Find where the given text appears and provide that cell's center as [x, y] coordinate. 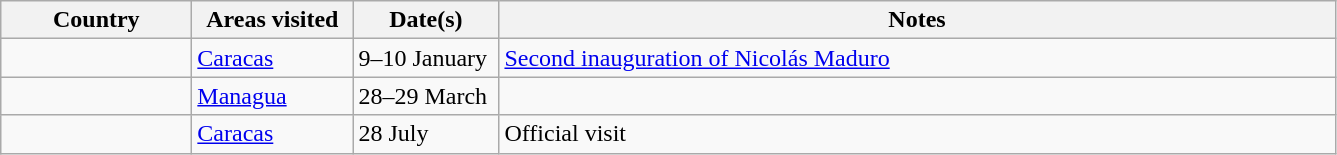
Areas visited [272, 20]
Date(s) [426, 20]
Country [96, 20]
28 July [426, 134]
Second inauguration of Nicolás Maduro [917, 58]
Managua [272, 96]
Notes [917, 20]
9–10 January [426, 58]
Official visit [917, 134]
28–29 March [426, 96]
